Search for the cell housing the specified text and yield its [X, Y] center coordinate. 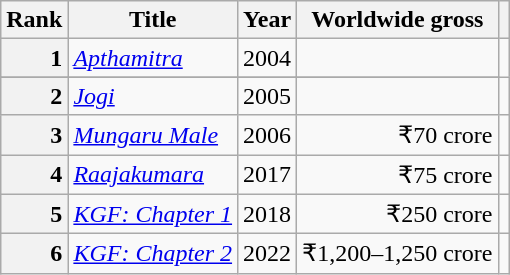
4 [34, 174]
Jogi [153, 96]
₹70 crore [398, 135]
Year [268, 20]
1 [34, 58]
2017 [268, 174]
₹1,200–1,250 crore [398, 254]
6 [34, 254]
Raajakumara [153, 174]
2 [34, 96]
Rank [34, 20]
KGF: Chapter 2 [153, 254]
2006 [268, 135]
₹250 crore [398, 214]
2004 [268, 58]
₹75 crore [398, 174]
Mungaru Male [153, 135]
Apthamitra [153, 58]
2022 [268, 254]
Worldwide gross [398, 20]
2005 [268, 96]
5 [34, 214]
2018 [268, 214]
3 [34, 135]
Title [153, 20]
KGF: Chapter 1 [153, 214]
